Determine the (x, y) coordinate at the center of the cell enclosing the given text.  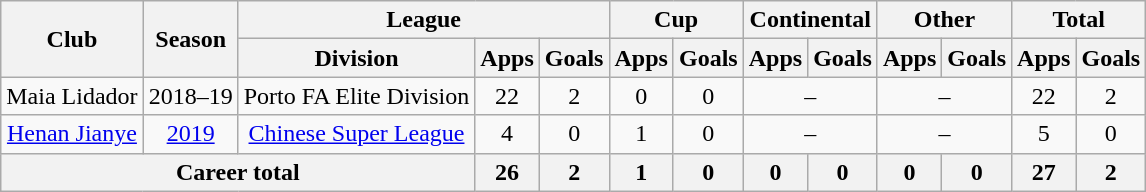
4 (507, 134)
Cup (676, 20)
Maia Lidador (72, 96)
Chinese Super League (356, 134)
26 (507, 172)
Total (1079, 20)
2018–19 (190, 96)
Season (190, 39)
2019 (190, 134)
Porto FA Elite Division (356, 96)
5 (1044, 134)
League (424, 20)
Henan Jianye (72, 134)
Division (356, 58)
Other (944, 20)
Career total (238, 172)
Continental (810, 20)
Club (72, 39)
27 (1044, 172)
